Extract the (X, Y) coordinate from the center of the cell holding the provided text.  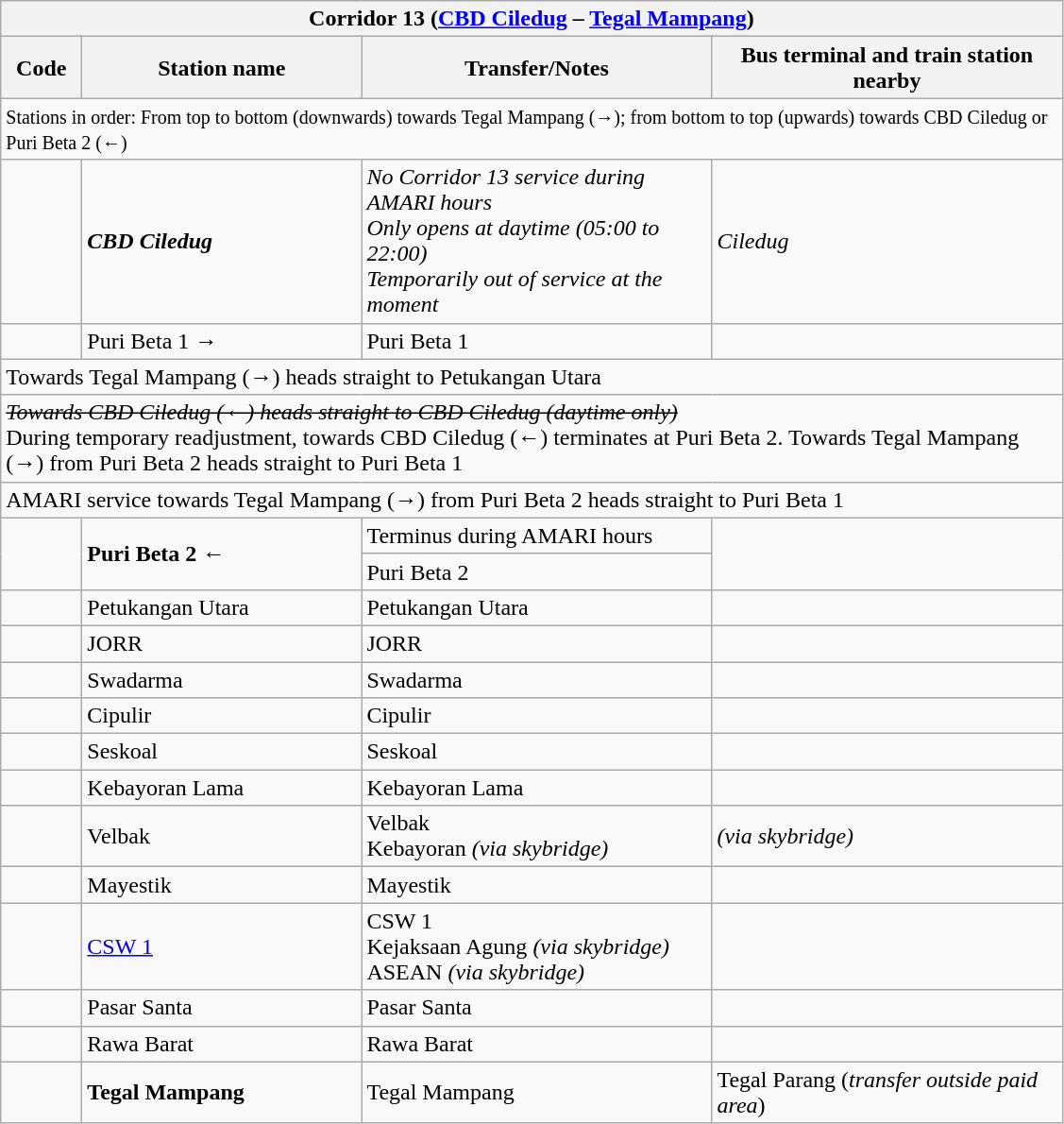
Station name (222, 68)
Bus terminal and train station nearby (887, 68)
Puri Beta 2 (536, 571)
CSW 1 Kejaksaan Agung (via skybridge) ASEAN (via skybridge) (536, 946)
Code (42, 68)
Puri Beta 2 ← (222, 553)
Stations in order: From top to bottom (downwards) towards Tegal Mampang (→); from bottom to top (upwards) towards CBD Ciledug or Puri Beta 2 (←) (532, 128)
Tegal Parang (transfer outside paid area) (887, 1092)
Terminus during AMARI hours (536, 536)
CBD Ciledug (222, 242)
Corridor 13 (CBD Ciledug – Tegal Mampang) (532, 19)
AMARI service towards Tegal Mampang (→) from Puri Beta 2 heads straight to Puri Beta 1 (532, 500)
(via skybridge) (887, 837)
Towards Tegal Mampang (→) heads straight to Petukangan Utara (532, 377)
Velbak Kebayoran (via skybridge) (536, 837)
Velbak (222, 837)
CSW 1 (222, 946)
Ciledug (887, 242)
Transfer/Notes (536, 68)
Puri Beta 1 (536, 341)
Puri Beta 1 → (222, 341)
No Corridor 13 service during AMARI hoursOnly opens at daytime (05:00 to 22:00)Temporarily out of service at the moment (536, 242)
